For the text-containing cell, return its midpoint in [x, y] coordinate format. 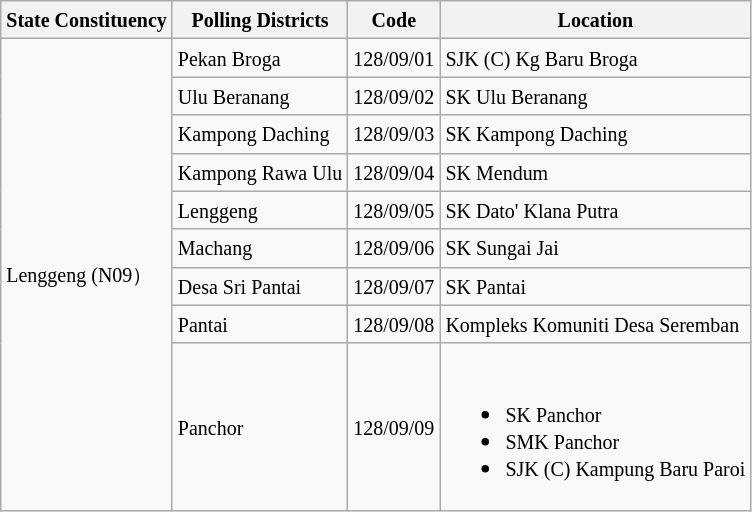
128/09/05 [394, 210]
Machang [260, 248]
Pekan Broga [260, 58]
Kampong Daching [260, 134]
128/09/03 [394, 134]
SK Ulu Beranang [596, 96]
Location [596, 20]
SK Mendum [596, 172]
SK Sungai Jai [596, 248]
Code [394, 20]
SJK (C) Kg Baru Broga [596, 58]
Ulu Beranang [260, 96]
Panchor [260, 426]
Desa Sri Pantai [260, 286]
Pantai [260, 324]
128/09/01 [394, 58]
128/09/07 [394, 286]
128/09/06 [394, 248]
Kompleks Komuniti Desa Seremban [596, 324]
Lenggeng (N09） [87, 275]
128/09/08 [394, 324]
Polling Districts [260, 20]
128/09/04 [394, 172]
128/09/02 [394, 96]
Kampong Rawa Ulu [260, 172]
SK PanchorSMK PanchorSJK (C) Kampung Baru Paroi [596, 426]
SK Dato' Klana Putra [596, 210]
SK Kampong Daching [596, 134]
Lenggeng [260, 210]
128/09/09 [394, 426]
SK Pantai [596, 286]
State Constituency [87, 20]
